Determine the [X, Y] coordinate at the center of the cell enclosing the given text.  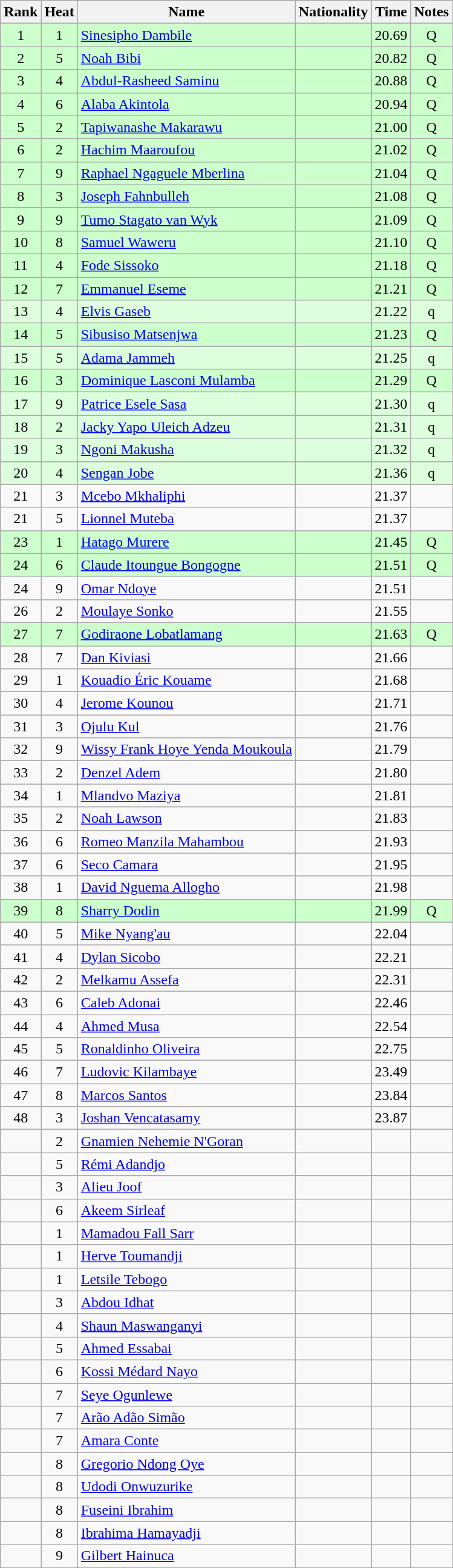
15 [21, 358]
34 [21, 796]
Abdou Idhat [186, 1302]
21.29 [391, 381]
11 [21, 265]
Akeem Sirleaf [186, 1210]
Seco Camara [186, 865]
Wissy Frank Hoye Yenda Moukoula [186, 749]
39 [21, 911]
Adama Jammeh [186, 358]
Omar Ndoye [186, 588]
Gilbert Hainuca [186, 1556]
42 [21, 980]
12 [21, 289]
13 [21, 312]
Mcebo Mkhaliphi [186, 496]
21.81 [391, 796]
21.80 [391, 772]
46 [21, 1072]
Nationality [333, 12]
47 [21, 1095]
Sharry Dodin [186, 911]
21.99 [391, 911]
40 [21, 934]
Sinesipho Dambile [186, 35]
14 [21, 335]
21.98 [391, 888]
Ahmed Musa [186, 1026]
Kossi Médard Nayo [186, 1371]
Rank [21, 12]
Godiraone Lobatlamang [186, 634]
Dominique Lasconi Mulamba [186, 381]
41 [21, 957]
23.84 [391, 1095]
23.49 [391, 1072]
Joshan Vencatasamy [186, 1118]
Mike Nyang'au [186, 934]
21.10 [391, 242]
23 [21, 542]
23.87 [391, 1118]
26 [21, 611]
Raphael Ngaguele Mberlina [186, 173]
21.66 [391, 657]
21.23 [391, 335]
Rémi Adandjo [186, 1164]
Seye Ogunlewe [186, 1394]
20 [21, 473]
27 [21, 634]
David Nguema Allogho [186, 888]
Dan Kiviasi [186, 657]
Dylan Sicobo [186, 957]
21.08 [391, 196]
Lionnel Muteba [186, 519]
Amara Conte [186, 1441]
21.79 [391, 749]
21.93 [391, 842]
Sibusiso Matsenjwa [186, 335]
21.25 [391, 358]
Sengan Jobe [186, 473]
Marcos Santos [186, 1095]
38 [21, 888]
22.04 [391, 934]
Time [391, 12]
Mlandvo Maziya [186, 796]
Claude Itoungue Bongogne [186, 565]
Ibrahima Hamayadji [186, 1533]
21.09 [391, 219]
20.82 [391, 58]
Udodi Onwuzurike [186, 1487]
20.94 [391, 104]
28 [21, 657]
Hachim Maaroufou [186, 150]
Romeo Manzila Mahambou [186, 842]
21.21 [391, 289]
21.32 [391, 450]
Hatago Murere [186, 542]
Jerome Kounou [186, 703]
21.18 [391, 265]
Mamadou Fall Sarr [186, 1233]
Patrice Esele Sasa [186, 404]
Ronaldinho Oliveira [186, 1049]
Moulaye Sonko [186, 611]
22.54 [391, 1026]
45 [21, 1049]
21.95 [391, 865]
17 [21, 404]
Ojulu Kul [186, 726]
Tumo Stagato van Wyk [186, 219]
Heat [59, 12]
21.00 [391, 127]
32 [21, 749]
22.46 [391, 1003]
35 [21, 819]
29 [21, 680]
Shaun Maswanganyi [186, 1325]
Fuseini Ibrahim [186, 1510]
19 [21, 450]
Kouadio Éric Kouame [186, 680]
Ludovic Kilambaye [186, 1072]
Tapiwanashe Makarawu [186, 127]
21.68 [391, 680]
Denzel Adem [186, 772]
Elvis Gaseb [186, 312]
Melkamu Assefa [186, 980]
22.21 [391, 957]
22.75 [391, 1049]
Letsile Tebogo [186, 1279]
44 [21, 1026]
Gregorio Ndong Oye [186, 1464]
Ahmed Essabai [186, 1348]
21.71 [391, 703]
21.45 [391, 542]
10 [21, 242]
Noah Lawson [186, 819]
21.36 [391, 473]
Alaba Akintola [186, 104]
Jacky Yapo Uleich Adzeu [186, 427]
48 [21, 1118]
21.22 [391, 312]
Notes [431, 12]
21.63 [391, 634]
Ngoni Makusha [186, 450]
21.83 [391, 819]
20.69 [391, 35]
21.55 [391, 611]
18 [21, 427]
30 [21, 703]
21.31 [391, 427]
Emmanuel Eseme [186, 289]
16 [21, 381]
Samuel Waweru [186, 242]
21.02 [391, 150]
21.76 [391, 726]
Abdul-Rasheed Saminu [186, 81]
Joseph Fahnbulleh [186, 196]
43 [21, 1003]
21.30 [391, 404]
Noah Bibi [186, 58]
36 [21, 842]
Alieu Joof [186, 1187]
33 [21, 772]
22.31 [391, 980]
21.04 [391, 173]
Name [186, 12]
Gnamien Nehemie N'Goran [186, 1141]
Fode Sissoko [186, 265]
37 [21, 865]
Arão Adão Simão [186, 1418]
31 [21, 726]
Herve Toumandji [186, 1256]
20.88 [391, 81]
Caleb Adonai [186, 1003]
